Search for the cell housing the specified text and yield its [x, y] center coordinate. 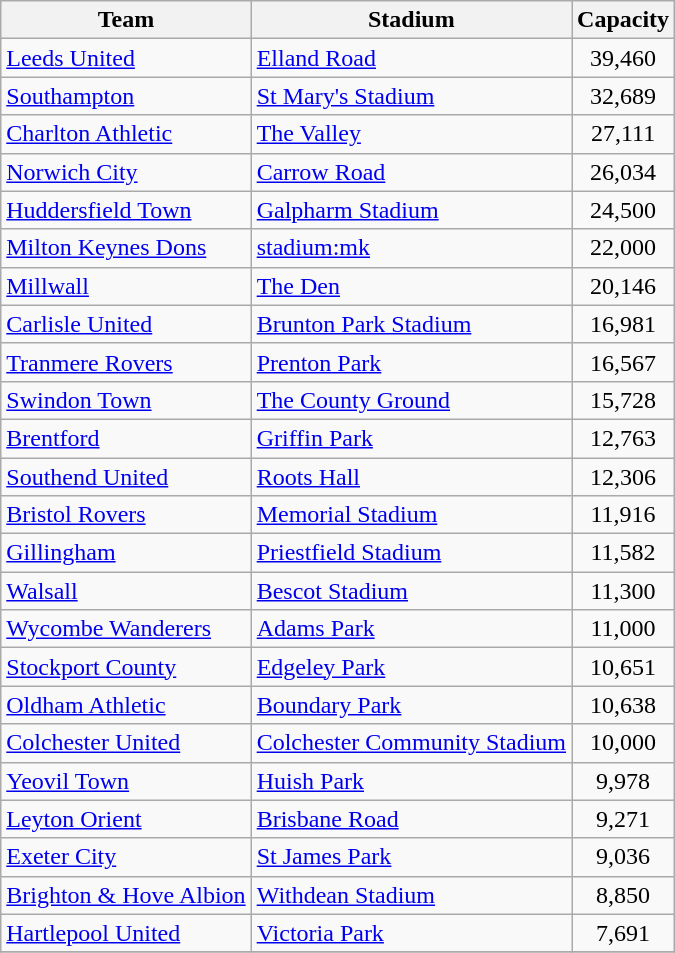
Tranmere Rovers [126, 362]
Carrow Road [411, 172]
Southampton [126, 96]
20,146 [624, 286]
Exeter City [126, 857]
16,981 [624, 324]
11,916 [624, 515]
Huish Park [411, 781]
The County Ground [411, 400]
Millwall [126, 286]
24,500 [624, 210]
15,728 [624, 400]
Huddersfield Town [126, 210]
Yeovil Town [126, 781]
Victoria Park [411, 933]
Galpharm Stadium [411, 210]
St James Park [411, 857]
16,567 [624, 362]
The Den [411, 286]
Prenton Park [411, 362]
9,271 [624, 819]
10,651 [624, 667]
Brighton & Hove Albion [126, 895]
Wycombe Wanderers [126, 629]
The Valley [411, 134]
Brunton Park Stadium [411, 324]
11,300 [624, 591]
Norwich City [126, 172]
Elland Road [411, 58]
Walsall [126, 591]
12,763 [624, 438]
Oldham Athletic [126, 705]
Charlton Athletic [126, 134]
22,000 [624, 248]
Gillingham [126, 553]
Withdean Stadium [411, 895]
Carlisle United [126, 324]
Stadium [411, 20]
Roots Hall [411, 477]
Griffin Park [411, 438]
32,689 [624, 96]
9,978 [624, 781]
Stockport County [126, 667]
Colchester Community Stadium [411, 743]
11,582 [624, 553]
Memorial Stadium [411, 515]
Colchester United [126, 743]
Southend United [126, 477]
8,850 [624, 895]
27,111 [624, 134]
9,036 [624, 857]
Priestfield Stadium [411, 553]
Brisbane Road [411, 819]
Bescot Stadium [411, 591]
Capacity [624, 20]
Milton Keynes Dons [126, 248]
39,460 [624, 58]
Leyton Orient [126, 819]
10,000 [624, 743]
St Mary's Stadium [411, 96]
Bristol Rovers [126, 515]
Hartlepool United [126, 933]
Swindon Town [126, 400]
10,638 [624, 705]
12,306 [624, 477]
Team [126, 20]
Adams Park [411, 629]
11,000 [624, 629]
Boundary Park [411, 705]
Brentford [126, 438]
Leeds United [126, 58]
stadium:mk [411, 248]
26,034 [624, 172]
7,691 [624, 933]
Edgeley Park [411, 667]
